Detect which cell encompasses the target text, then output its (x, y) center coordinate. 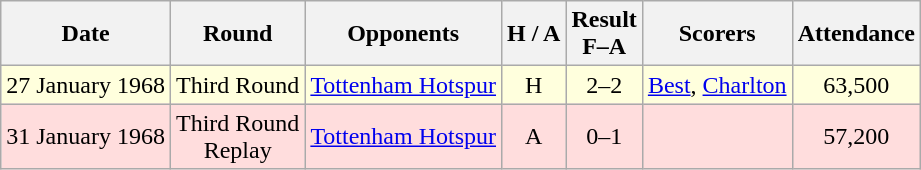
63,500 (856, 85)
Best, Charlton (717, 85)
ResultF–A (604, 34)
Third Round (237, 85)
Scorers (717, 34)
Third RoundReplay (237, 136)
H / A (534, 34)
2–2 (604, 85)
Opponents (404, 34)
Attendance (856, 34)
H (534, 85)
0–1 (604, 136)
27 January 1968 (86, 85)
31 January 1968 (86, 136)
Date (86, 34)
57,200 (856, 136)
Round (237, 34)
A (534, 136)
